For the text-containing cell, return its midpoint in (X, Y) coordinate format. 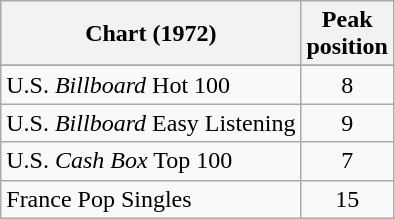
U.S. Cash Box Top 100 (151, 161)
U.S. Billboard Hot 100 (151, 85)
7 (347, 161)
France Pop Singles (151, 199)
Chart (1972) (151, 34)
Peakposition (347, 34)
U.S. Billboard Easy Listening (151, 123)
15 (347, 199)
8 (347, 85)
9 (347, 123)
